Determine the (X, Y) coordinate at the center of the cell enclosing the given text.  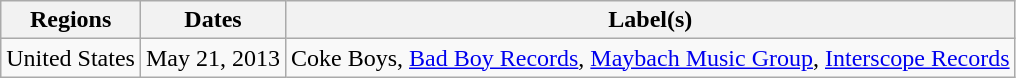
Coke Boys, Bad Boy Records, Maybach Music Group, Interscope Records (651, 58)
United States (71, 58)
Dates (212, 20)
Regions (71, 20)
May 21, 2013 (212, 58)
Label(s) (651, 20)
